Find where the given text appears and provide that cell's center as [X, Y] coordinate. 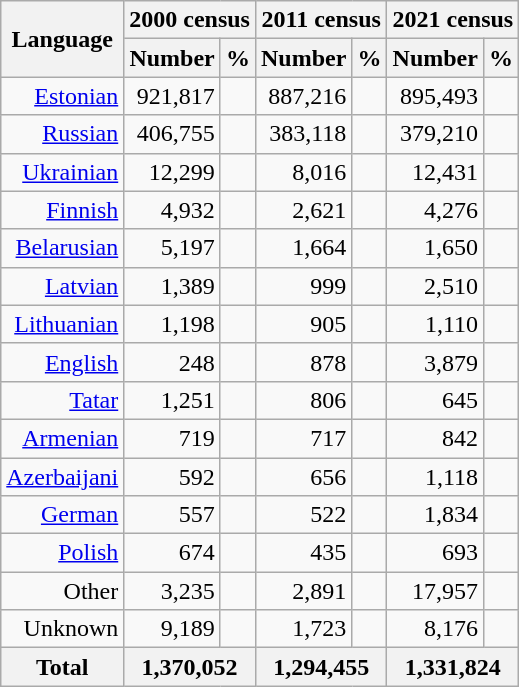
Azerbaijani [62, 477]
Language [62, 39]
4,932 [172, 210]
2,621 [303, 210]
2000 census [190, 20]
8,176 [436, 629]
17,957 [436, 591]
8,016 [303, 172]
Armenian [62, 438]
379,210 [436, 134]
4,276 [436, 210]
Lithuanian [62, 324]
Estonian [62, 96]
921,817 [172, 96]
2,510 [436, 286]
Belarusian [62, 248]
905 [303, 324]
1,118 [436, 477]
999 [303, 286]
5,197 [172, 248]
522 [303, 515]
2,891 [303, 591]
2011 census [320, 20]
1,198 [172, 324]
Polish [62, 553]
887,216 [303, 96]
3,879 [436, 362]
557 [172, 515]
1,370,052 [190, 667]
592 [172, 477]
1,389 [172, 286]
693 [436, 553]
1,664 [303, 248]
1,650 [436, 248]
12,431 [436, 172]
Latvian [62, 286]
1,723 [303, 629]
Ukrainian [62, 172]
383,118 [303, 134]
248 [172, 362]
Other [62, 591]
1,251 [172, 400]
Unknown [62, 629]
717 [303, 438]
674 [172, 553]
656 [303, 477]
878 [303, 362]
2021 census [453, 20]
1,294,455 [320, 667]
Total [62, 667]
Tatar [62, 400]
Russian [62, 134]
3,235 [172, 591]
12,299 [172, 172]
806 [303, 400]
842 [436, 438]
German [62, 515]
1,331,824 [453, 667]
406,755 [172, 134]
719 [172, 438]
1,110 [436, 324]
645 [436, 400]
English [62, 362]
435 [303, 553]
895,493 [436, 96]
Finnish [62, 210]
1,834 [436, 515]
9,189 [172, 629]
